Locate the cell with the specified text and output its [X, Y] center coordinate. 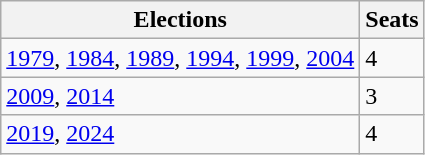
3 [392, 96]
2009, 2014 [180, 96]
2019, 2024 [180, 134]
1979, 1984, 1989, 1994, 1999, 2004 [180, 58]
Elections [180, 20]
Seats [392, 20]
